Detect which cell encompasses the target text, then output its [x, y] center coordinate. 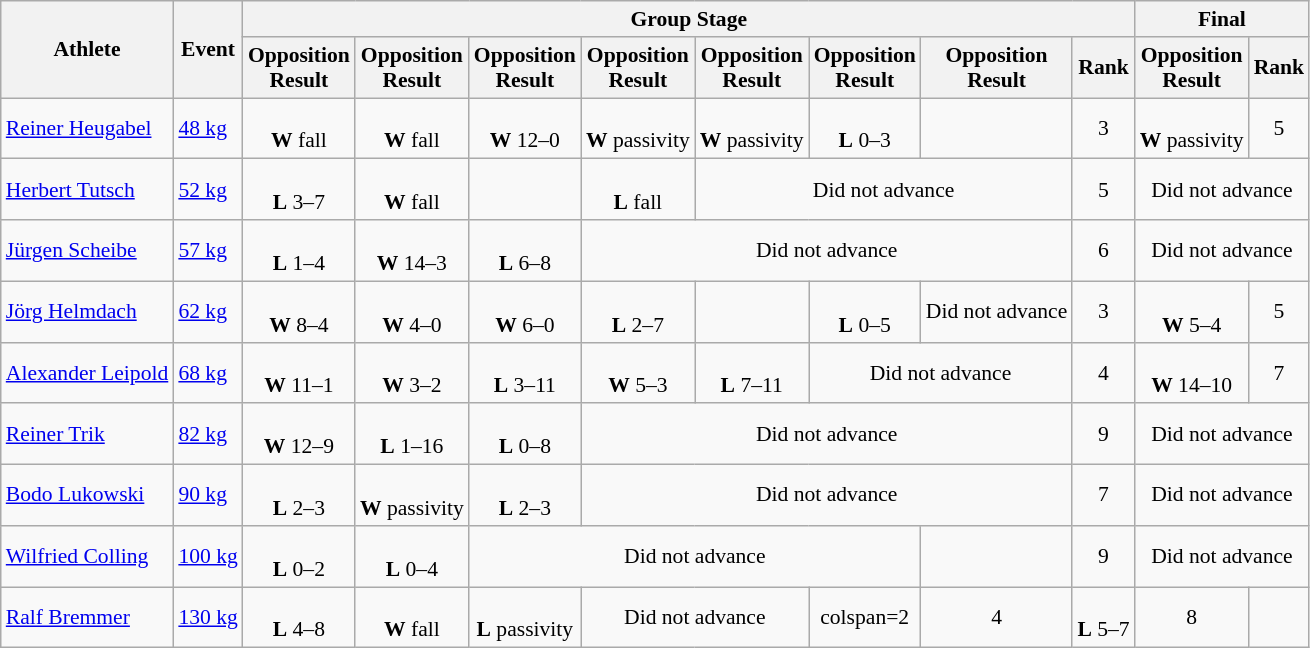
L 0–2 [299, 556]
L passivity [525, 618]
6 [1103, 250]
L 1–4 [299, 250]
48 kg [208, 128]
W 5–3 [638, 372]
Bodo Lukowski [88, 496]
L 6–8 [525, 250]
L 2–7 [638, 312]
L 7–11 [752, 372]
W 8–4 [299, 312]
Jürgen Scheibe [88, 250]
W 3–2 [412, 372]
L 0–3 [865, 128]
Jörg Helmdach [88, 312]
Reiner Heugabel [88, 128]
W 6–0 [525, 312]
62 kg [208, 312]
82 kg [208, 434]
L 5–7 [1103, 618]
W 4–0 [412, 312]
Alexander Leipold [88, 372]
W 12–0 [525, 128]
W 14–10 [1192, 372]
Ralf Bremmer [88, 618]
colspan=2 [865, 618]
90 kg [208, 496]
Herbert Tutsch [88, 190]
100 kg [208, 556]
L 1–16 [412, 434]
L 4–8 [299, 618]
52 kg [208, 190]
W 5–4 [1192, 312]
Wilfried Colling [88, 556]
68 kg [208, 372]
L 0–8 [525, 434]
L 3–7 [299, 190]
Group Stage [689, 19]
W 14–3 [412, 250]
Final [1222, 19]
Athlete [88, 50]
W 12–9 [299, 434]
L 3–11 [525, 372]
L 0–4 [412, 556]
57 kg [208, 250]
Reiner Trik [88, 434]
8 [1192, 618]
L 0–5 [865, 312]
130 kg [208, 618]
W 11–1 [299, 372]
Event [208, 50]
L fall [638, 190]
